Identify which cell holds the provided text, then report its (x, y) central coordinate. 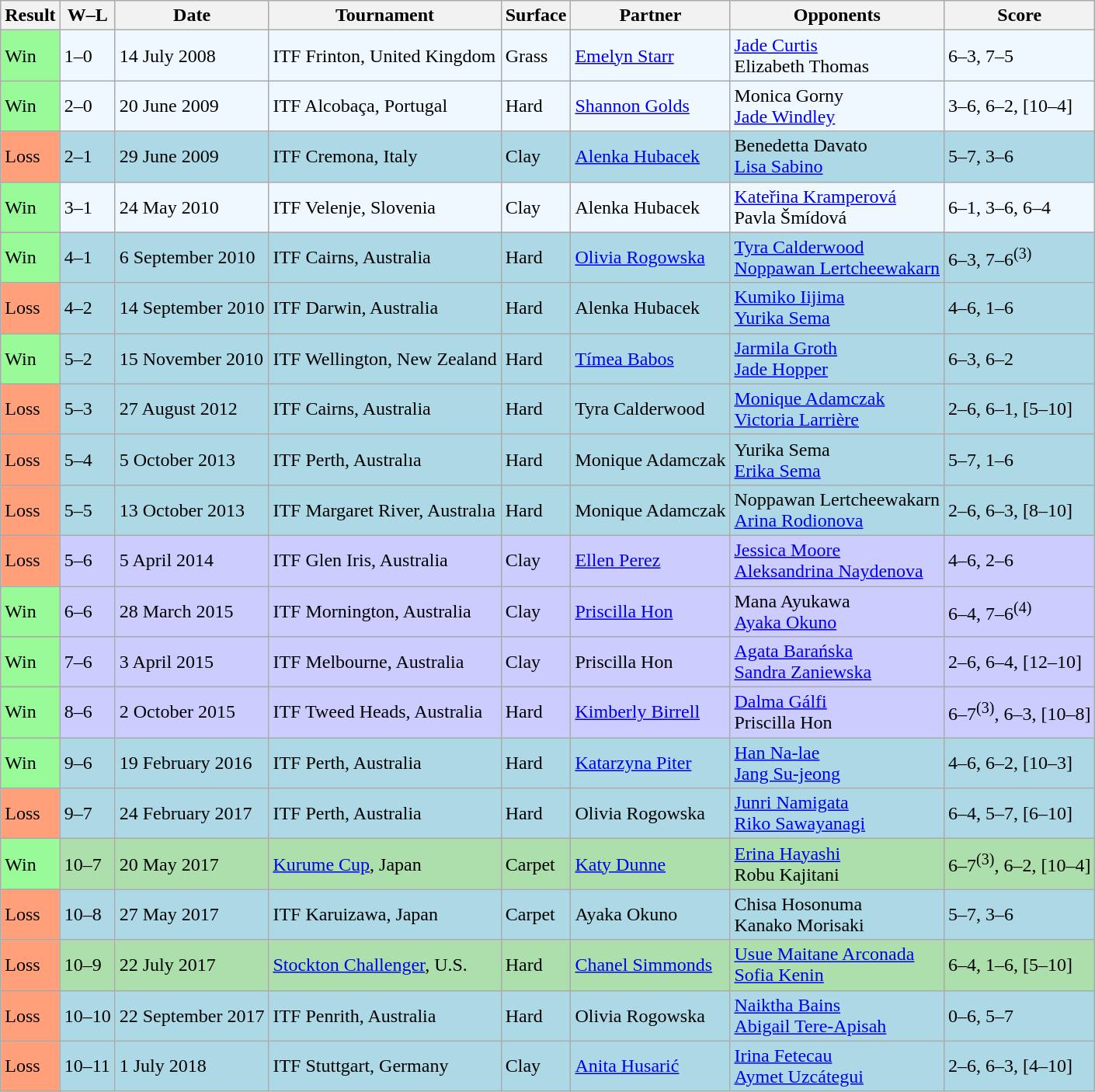
Tyra Calderwood (651, 409)
5–4 (87, 460)
Kimberly Birrell (651, 713)
ITF Mornington, Australia (385, 610)
Monica Gorny Jade Windley (837, 106)
0–6, 5–7 (1020, 1016)
2 October 2015 (192, 713)
10–8 (87, 915)
Kumiko Iijima Yurika Sema (837, 308)
4–1 (87, 258)
Benedetta Davato Lisa Sabino (837, 157)
Noppawan Lertcheewakarn Arina Rodionova (837, 509)
Kateřina Kramperová Pavla Šmídová (837, 207)
Junri Namigata Riko Sawayanagi (837, 814)
14 September 2010 (192, 308)
Ellen Perez (651, 561)
22 September 2017 (192, 1016)
W–L (87, 16)
Irina Fetecau Aymet Uzcátegui (837, 1066)
6–6 (87, 610)
Grass (536, 56)
6–1, 3–6, 6–4 (1020, 207)
9–7 (87, 814)
7–6 (87, 662)
Date (192, 16)
ITF Perth, Australıa (385, 460)
10–7 (87, 864)
Stockton Challenger, U.S. (385, 965)
1 July 2018 (192, 1066)
Jarmila Groth Jade Hopper (837, 359)
20 June 2009 (192, 106)
22 July 2017 (192, 965)
Chisa Hosonuma Kanako Morisaki (837, 915)
ITF Alcobaça, Portugal (385, 106)
4–6, 6–2, [10–3] (1020, 763)
6 September 2010 (192, 258)
Katarzyna Piter (651, 763)
ITF Glen Iris, Australia (385, 561)
Han Na-lae Jang Su-jeong (837, 763)
Result (30, 16)
Surface (536, 16)
6–3, 7–6(3) (1020, 258)
5 October 2013 (192, 460)
10–10 (87, 1016)
Tyra Calderwood Noppawan Lertcheewakarn (837, 258)
5–5 (87, 509)
Ayaka Okuno (651, 915)
Partner (651, 16)
5–2 (87, 359)
2–1 (87, 157)
1–0 (87, 56)
8–6 (87, 713)
2–6, 6–1, [5–10] (1020, 409)
ITF Wellington, New Zealand (385, 359)
27 May 2017 (192, 915)
5–6 (87, 561)
2–6, 6–3, [8–10] (1020, 509)
6–3, 6–2 (1020, 359)
28 March 2015 (192, 610)
2–6, 6–4, [12–10] (1020, 662)
3–1 (87, 207)
Tournament (385, 16)
6–3, 7–5 (1020, 56)
ITF Frinton, United Kingdom (385, 56)
ITF Darwin, Australia (385, 308)
ITF Margaret River, Australıa (385, 509)
24 February 2017 (192, 814)
Usue Maitane Arconada Sofia Kenin (837, 965)
Yurika Sema Erika Sema (837, 460)
ITF Stuttgart, Germany (385, 1066)
Score (1020, 16)
4–6, 1–6 (1020, 308)
Dalma Gálfi Priscilla Hon (837, 713)
Emelyn Starr (651, 56)
ITF Penrith, Australia (385, 1016)
Jade Curtis Elizabeth Thomas (837, 56)
10–9 (87, 965)
19 February 2016 (192, 763)
2–6, 6–3, [4–10] (1020, 1066)
9–6 (87, 763)
5–7, 1–6 (1020, 460)
Monique Adamczak Victoria Larrière (837, 409)
Chanel Simmonds (651, 965)
Opponents (837, 16)
Erina Hayashi Robu Kajitani (837, 864)
29 June 2009 (192, 157)
ITF Cremona, Italy (385, 157)
14 July 2008 (192, 56)
15 November 2010 (192, 359)
4–2 (87, 308)
Tímea Babos (651, 359)
6–4, 5–7, [6–10] (1020, 814)
27 August 2012 (192, 409)
Katy Dunne (651, 864)
6–7(3), 6–3, [10–8] (1020, 713)
Shannon Golds (651, 106)
Mana Ayukawa Ayaka Okuno (837, 610)
Naiktha Bains Abigail Tere-Apisah (837, 1016)
20 May 2017 (192, 864)
Jessica Moore Aleksandrina Naydenova (837, 561)
ITF Karuizawa, Japan (385, 915)
ITF Melbourne, Australia (385, 662)
5 April 2014 (192, 561)
6–4, 1–6, [5–10] (1020, 965)
10–11 (87, 1066)
Agata Barańska Sandra Zaniewska (837, 662)
ITF Velenje, Slovenia (385, 207)
2–0 (87, 106)
13 October 2013 (192, 509)
Anita Husarić (651, 1066)
Kurume Cup, Japan (385, 864)
6–4, 7–6(4) (1020, 610)
4–6, 2–6 (1020, 561)
6–7(3), 6–2, [10–4] (1020, 864)
3–6, 6–2, [10–4] (1020, 106)
24 May 2010 (192, 207)
5–3 (87, 409)
3 April 2015 (192, 662)
ITF Tweed Heads, Australia (385, 713)
